Provide the (X, Y) coordinate of the cell's center where the given text is located.  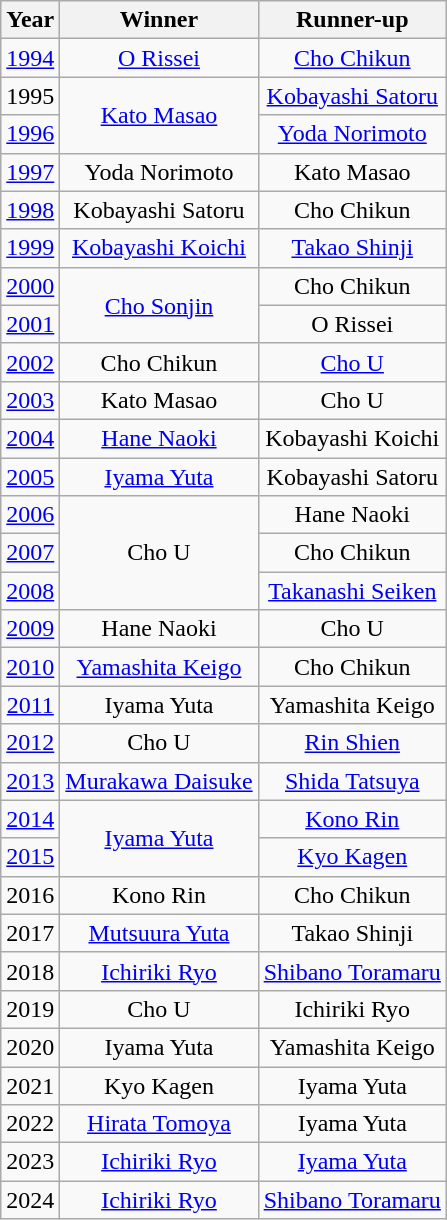
1999 (30, 248)
Hirata Tomoya (159, 1124)
2010 (30, 667)
2006 (30, 515)
2008 (30, 591)
1997 (30, 172)
2015 (30, 857)
2001 (30, 324)
2003 (30, 400)
2016 (30, 895)
2002 (30, 362)
1996 (30, 134)
2023 (30, 1162)
Year (30, 20)
1995 (30, 96)
2009 (30, 629)
Runner-up (352, 20)
2000 (30, 286)
2022 (30, 1124)
2013 (30, 781)
1994 (30, 58)
Murakawa Daisuke (159, 781)
2021 (30, 1085)
2014 (30, 819)
1998 (30, 210)
2004 (30, 438)
Rin Shien (352, 743)
2012 (30, 743)
Cho Sonjin (159, 305)
2011 (30, 705)
Takanashi Seiken (352, 591)
2020 (30, 1047)
Shida Tatsuya (352, 781)
2024 (30, 1200)
Winner (159, 20)
2005 (30, 477)
Mutsuura Yuta (159, 933)
2019 (30, 1009)
2018 (30, 971)
2017 (30, 933)
2007 (30, 553)
